Identify which cell holds the provided text, then report its (X, Y) central coordinate. 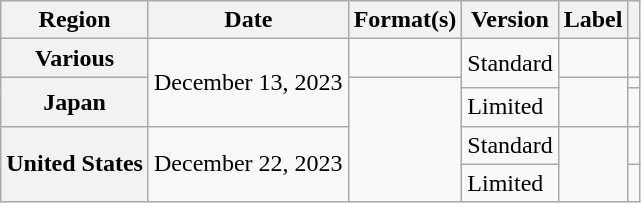
December 13, 2023 (248, 82)
United States (75, 164)
Format(s) (405, 20)
Label (593, 20)
Various (75, 58)
Version (510, 20)
December 22, 2023 (248, 164)
Region (75, 20)
Date (248, 20)
Japan (75, 102)
